Capture the cell that displays the provided text and extract its (X, Y) central coordinate. 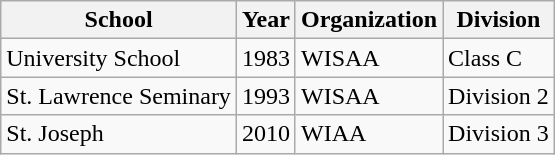
WIAA (368, 134)
1993 (266, 96)
Division 3 (499, 134)
Class C (499, 58)
Year (266, 20)
University School (119, 58)
Division (499, 20)
2010 (266, 134)
1983 (266, 58)
School (119, 20)
St. Lawrence Seminary (119, 96)
St. Joseph (119, 134)
Division 2 (499, 96)
Organization (368, 20)
